For the text-containing cell, return its midpoint in (X, Y) coordinate format. 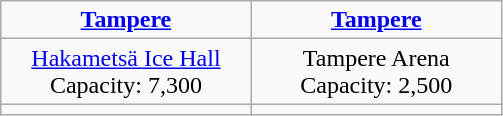
Tampere ArenaCapacity: 2,500 (376, 72)
Hakametsä Ice HallCapacity: 7,300 (126, 72)
